Pinpoint the cell where the given text exists, returning its [x, y] midpoint coordinate. 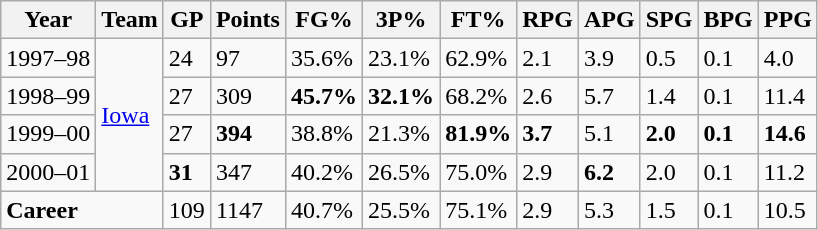
40.7% [324, 210]
81.9% [478, 134]
21.3% [402, 134]
SPG [669, 20]
Year [48, 20]
109 [186, 210]
2.6 [548, 96]
Iowa [130, 115]
2000–01 [48, 172]
14.6 [788, 134]
31 [186, 172]
5.3 [609, 210]
6.2 [609, 172]
1999–00 [48, 134]
45.7% [324, 96]
Team [130, 20]
40.2% [324, 172]
1997–98 [48, 58]
FG% [324, 20]
2.1 [548, 58]
1.4 [669, 96]
394 [248, 134]
1998–99 [48, 96]
62.9% [478, 58]
75.1% [478, 210]
309 [248, 96]
FT% [478, 20]
Points [248, 20]
97 [248, 58]
5.1 [609, 134]
26.5% [402, 172]
23.1% [402, 58]
APG [609, 20]
3.7 [548, 134]
RPG [548, 20]
1.5 [669, 210]
38.8% [324, 134]
1147 [248, 210]
68.2% [478, 96]
10.5 [788, 210]
GP [186, 20]
BPG [728, 20]
75.0% [478, 172]
3.9 [609, 58]
PPG [788, 20]
Career [82, 210]
3P% [402, 20]
24 [186, 58]
35.6% [324, 58]
11.4 [788, 96]
0.5 [669, 58]
5.7 [609, 96]
32.1% [402, 96]
11.2 [788, 172]
347 [248, 172]
25.5% [402, 210]
4.0 [788, 58]
